Locate the cell with the specified text and output its [X, Y] center coordinate. 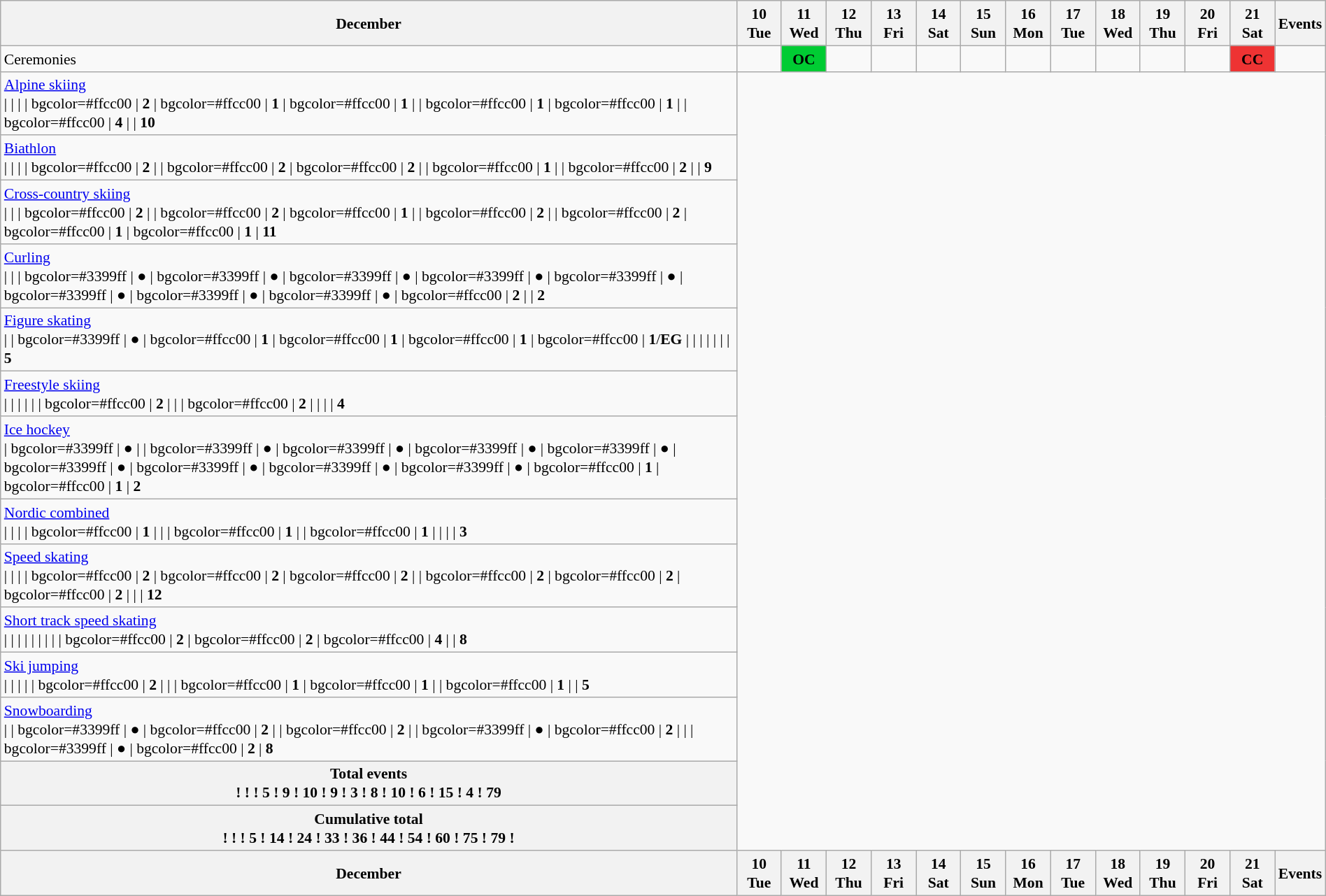
Figure skating | | bgcolor=#3399ff | ● | bgcolor=#ffcc00 | 1 | bgcolor=#ffcc00 | 1 | bgcolor=#ffcc00 | 1 | bgcolor=#ffcc00 | 1/EG | | | | | | | 5 [369, 340]
Biathlon | | | | bgcolor=#ffcc00 | 2 | | bgcolor=#ffcc00 | 2 | bgcolor=#ffcc00 | 2 | | bgcolor=#ffcc00 | 1 | | bgcolor=#ffcc00 | 2 | | 9 [369, 157]
Short track speed skating | | | | | | | | | bgcolor=#ffcc00 | 2 | bgcolor=#ffcc00 | 2 | bgcolor=#ffcc00 | 4 | | 8 [369, 630]
Ceremonies [369, 59]
Ski jumping | | | | | bgcolor=#ffcc00 | 2 | | | bgcolor=#ffcc00 | 1 | bgcolor=#ffcc00 | 1 | | bgcolor=#ffcc00 | 1 | | 5 [369, 674]
Freestyle skiing | | | | | | bgcolor=#ffcc00 | 2 | | | bgcolor=#ffcc00 | 2 | | | | 4 [369, 394]
CC [1253, 59]
Total events ! ! ! 5 ! 9 ! 10 ! 9 ! 3 ! 8 ! 10 ! 6 ! 15 ! 4 ! 79 [369, 783]
Nordic combined | | | | bgcolor=#ffcc00 | 1 | | | bgcolor=#ffcc00 | 1 | | bgcolor=#ffcc00 | 1 | | | | 3 [369, 521]
Cumulative total ! ! ! 5 ! 14 ! 24 ! 33 ! 36 ! 44 ! 54 ! 60 ! 75 ! 79 ! [369, 828]
OC [804, 59]
